Scan for the cell matching the given text and deliver its (X, Y) coordinate at center. 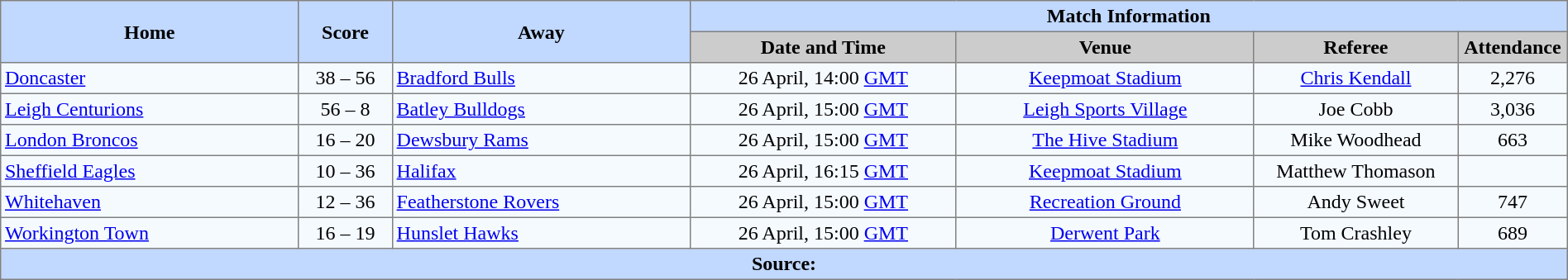
3,036 (1513, 109)
Score (346, 31)
London Broncos (150, 140)
Date and Time (823, 47)
Doncaster (150, 78)
The Hive Stadium (1105, 140)
Sheffield Eagles (150, 171)
Venue (1105, 47)
Whitehaven (150, 202)
Source: (784, 264)
Recreation Ground (1105, 202)
Matthew Thomason (1355, 171)
2,276 (1513, 78)
26 April, 14:00 GMT (823, 78)
Derwent Park (1105, 233)
Tom Crashley (1355, 233)
Leigh Centurions (150, 109)
Workington Town (150, 233)
Mike Woodhead (1355, 140)
Dewsbury Rams (541, 140)
Joe Cobb (1355, 109)
12 – 36 (346, 202)
Hunslet Hawks (541, 233)
Match Information (1128, 17)
Leigh Sports Village (1105, 109)
38 – 56 (346, 78)
Referee (1355, 47)
Chris Kendall (1355, 78)
663 (1513, 140)
Attendance (1513, 47)
Featherstone Rovers (541, 202)
10 – 36 (346, 171)
Halifax (541, 171)
747 (1513, 202)
Andy Sweet (1355, 202)
Away (541, 31)
26 April, 16:15 GMT (823, 171)
16 – 19 (346, 233)
Home (150, 31)
Bradford Bulls (541, 78)
56 – 8 (346, 109)
689 (1513, 233)
16 – 20 (346, 140)
Batley Bulldogs (541, 109)
